Determine the [x, y] coordinate at the center of the cell enclosing the given text.  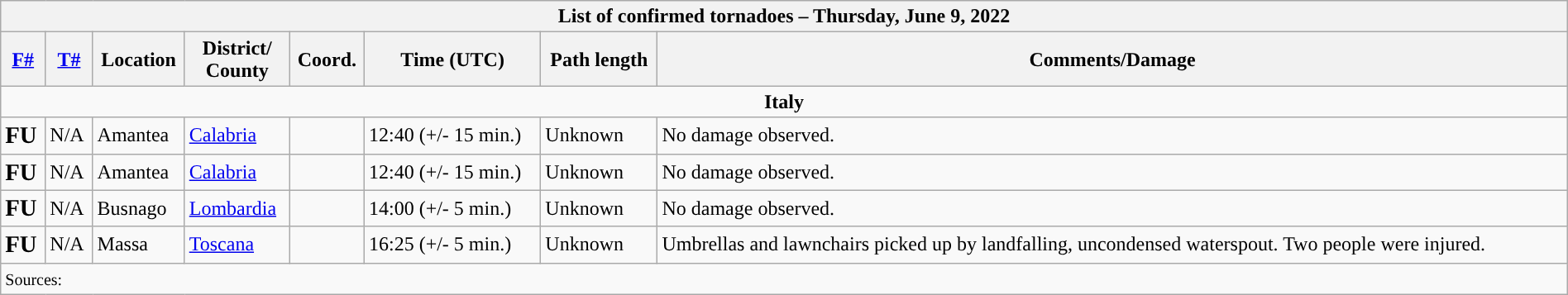
14:00 (+/- 5 min.) [452, 208]
Umbrellas and lawnchairs picked up by landfalling, uncondensed waterspout. Two people were injured. [1112, 245]
Time (UTC) [452, 59]
Lombardia [237, 208]
Italy [784, 102]
16:25 (+/- 5 min.) [452, 245]
Sources: [784, 278]
F# [23, 59]
T# [69, 59]
Toscana [237, 245]
List of confirmed tornadoes – Thursday, June 9, 2022 [784, 17]
District/County [237, 59]
Busnago [139, 208]
Massa [139, 245]
Location [139, 59]
Path length [599, 59]
Coord. [327, 59]
Comments/Damage [1112, 59]
